Pinpoint the cell where the given text exists, returning its (X, Y) midpoint coordinate. 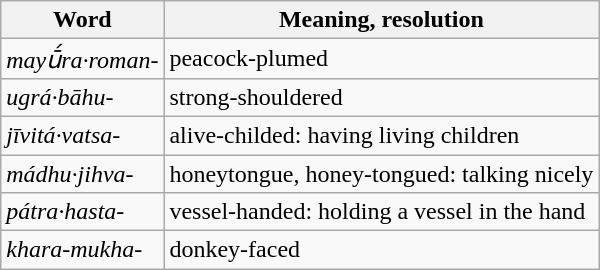
strong-shouldered (382, 97)
honeytongue, honey-tongued: talking nicely (382, 173)
Word (82, 20)
mádhu·jihva- (82, 173)
ugrá·bāhu- (82, 97)
pátra·hasta- (82, 212)
jīvitá·vatsa- (82, 135)
alive-childed: having living children (382, 135)
donkey-faced (382, 250)
khara-mukha- (82, 250)
vessel-handed: holding a vessel in the hand (382, 212)
peacock-plumed (382, 59)
mayū́ra·roman- (82, 59)
Meaning, resolution (382, 20)
